Pinpoint the cell where the given text exists, returning its [x, y] midpoint coordinate. 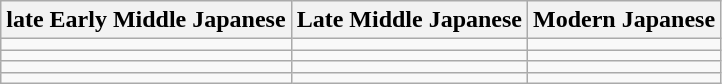
Late Middle Japanese [409, 20]
late Early Middle Japanese [146, 20]
Modern Japanese [624, 20]
